Detect which cell encompasses the target text, then output its [x, y] center coordinate. 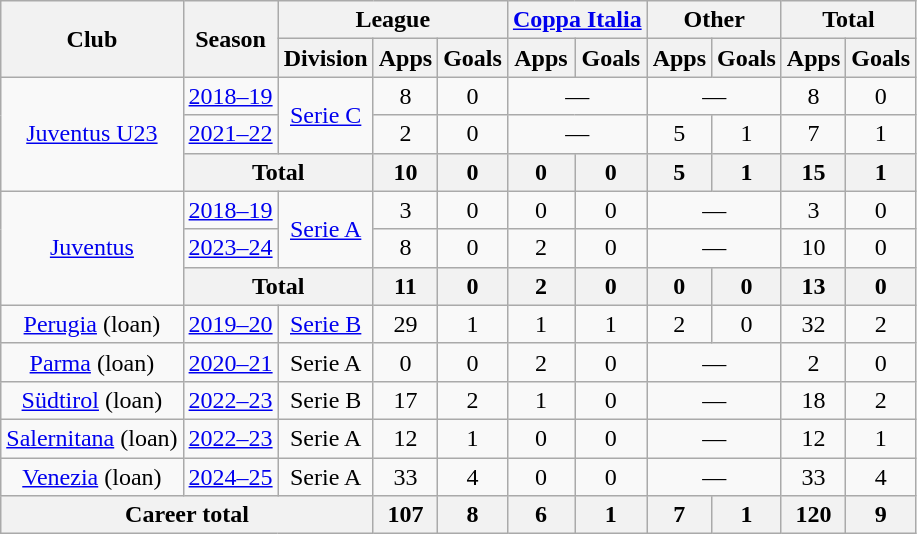
Juventus U23 [92, 134]
2023–24 [230, 248]
120 [813, 515]
11 [405, 286]
Parma (loan) [92, 362]
Season [230, 39]
2020–21 [230, 362]
Other [714, 20]
15 [813, 172]
2024–25 [230, 477]
18 [813, 400]
League [392, 20]
6 [540, 515]
9 [881, 515]
Career total [187, 515]
Salernitana (loan) [92, 438]
Venezia (loan) [92, 477]
2021–22 [230, 134]
107 [405, 515]
2019–20 [230, 324]
29 [405, 324]
32 [813, 324]
Coppa Italia [577, 20]
Serie C [326, 115]
Club [92, 39]
Perugia (loan) [92, 324]
Juventus [92, 248]
Südtirol (loan) [92, 400]
Division [326, 58]
17 [405, 400]
13 [813, 286]
